Find where the given text appears and provide that cell's center as [x, y] coordinate. 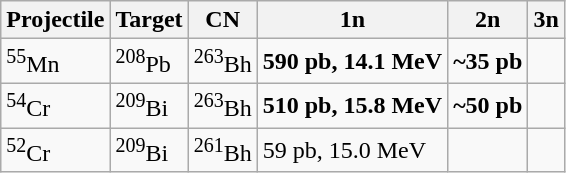
CN [222, 20]
~35 pb [488, 62]
1n [352, 20]
590 pb, 14.1 MeV [352, 62]
Target [149, 20]
510 pb, 15.8 MeV [352, 106]
54Cr [56, 106]
2n [488, 20]
208Pb [149, 62]
~50 pb [488, 106]
59 pb, 15.0 MeV [352, 150]
Projectile [56, 20]
261Bh [222, 150]
3n [546, 20]
55Mn [56, 62]
52Cr [56, 150]
